Find where the given text appears and provide that cell's center as [X, Y] coordinate. 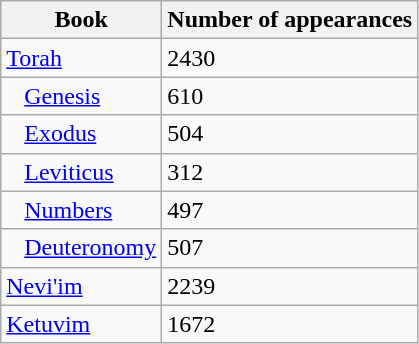
Ketuvim [82, 324]
Torah [82, 58]
610 [290, 96]
1672 [290, 324]
Numbers [82, 210]
312 [290, 172]
2239 [290, 286]
Leviticus [82, 172]
Book [82, 20]
504 [290, 134]
507 [290, 248]
Deuteronomy [82, 248]
Exodus [82, 134]
497 [290, 210]
Nevi'im [82, 286]
2430 [290, 58]
Number of appearances [290, 20]
Genesis [82, 96]
